Capture the cell that displays the provided text and extract its (X, Y) central coordinate. 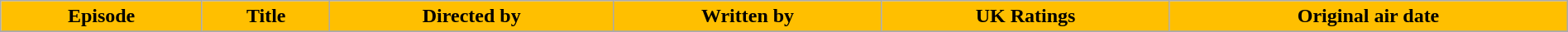
Title (266, 16)
Directed by (471, 16)
Written by (748, 16)
Original air date (1368, 16)
Episode (102, 16)
UK Ratings (1025, 16)
